Determine the [x, y] coordinate at the center of the cell enclosing the given text.  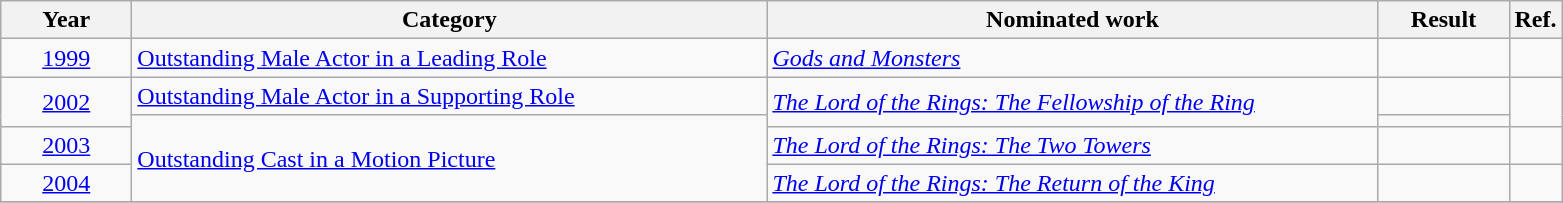
Outstanding Cast in a Motion Picture [450, 158]
Year [66, 20]
1999 [66, 58]
Outstanding Male Actor in a Leading Role [450, 58]
Result [1444, 20]
The Lord of the Rings: The Return of the King [1072, 183]
Ref. [1536, 20]
The Lord of the Rings: The Two Towers [1072, 145]
The Lord of the Rings: The Fellowship of the Ring [1072, 102]
2003 [66, 145]
Outstanding Male Actor in a Supporting Role [450, 96]
2004 [66, 183]
Nominated work [1072, 20]
Gods and Monsters [1072, 58]
Category [450, 20]
2002 [66, 102]
